Return the (X, Y) coordinate for the center point of the cell that contains the specified text.  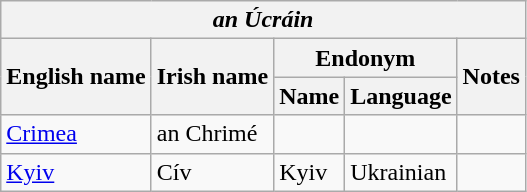
Name (310, 96)
Crimea (76, 134)
Irish name (212, 77)
an Chrimé (212, 134)
Ukrainian (401, 172)
an Úcráin (264, 20)
Cív (212, 172)
English name (76, 77)
Notes (491, 77)
Language (401, 96)
Endonym (366, 58)
